Provide the [X, Y] coordinate of the cell's center where the given text is located.  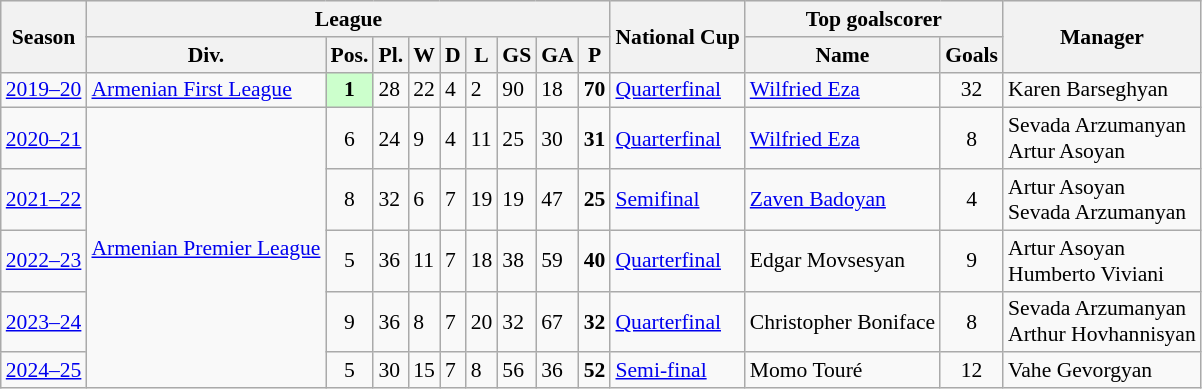
70 [595, 90]
D [453, 55]
GS [516, 55]
2024–25 [44, 371]
52 [595, 371]
Armenian First League [206, 90]
Semifinal [677, 200]
W [424, 55]
Sevada Arzumanyan Artur Asoyan [1102, 138]
15 [424, 371]
Sevada Arzumanyan Arthur Hovhannisyan [1102, 322]
Artur Asoyan Humberto Viviani [1102, 260]
2021–22 [44, 200]
Karen Barseghyan [1102, 90]
Vahe Gevorgyan [1102, 371]
24 [390, 138]
Manager [1102, 36]
Pos. [350, 55]
59 [558, 260]
Pl. [390, 55]
20 [482, 322]
67 [558, 322]
Edgar Movsesyan [842, 260]
2022–23 [44, 260]
L [482, 55]
22 [424, 90]
31 [595, 138]
2020–21 [44, 138]
2 [482, 90]
Name [842, 55]
Artur Asoyan Sevada Arzumanyan [1102, 200]
47 [558, 200]
12 [972, 371]
28 [390, 90]
National Cup [677, 36]
38 [516, 260]
Semi-final [677, 371]
90 [516, 90]
P [595, 55]
League [348, 19]
Armenian Premier League [206, 248]
2023–24 [44, 322]
1 [350, 90]
Momo Touré [842, 371]
Goals [972, 55]
GA [558, 55]
56 [516, 371]
40 [595, 260]
Season [44, 36]
Christopher Boniface [842, 322]
Div. [206, 55]
Top goalscorer [874, 19]
2019–20 [44, 90]
Zaven Badoyan [842, 200]
